Find where the given text appears and provide that cell's center as (x, y) coordinate. 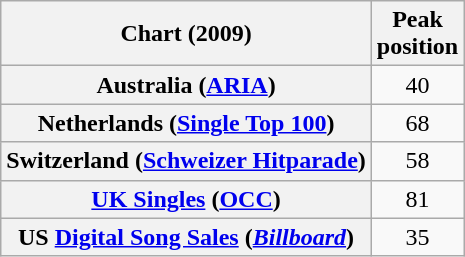
Peakposition (417, 34)
Chart (2009) (186, 34)
UK Singles (OCC) (186, 199)
40 (417, 85)
Switzerland (Schweizer Hitparade) (186, 161)
58 (417, 161)
35 (417, 237)
Australia (ARIA) (186, 85)
68 (417, 123)
US Digital Song Sales (Billboard) (186, 237)
81 (417, 199)
Netherlands (Single Top 100) (186, 123)
